Capture the cell that displays the provided text and extract its (x, y) central coordinate. 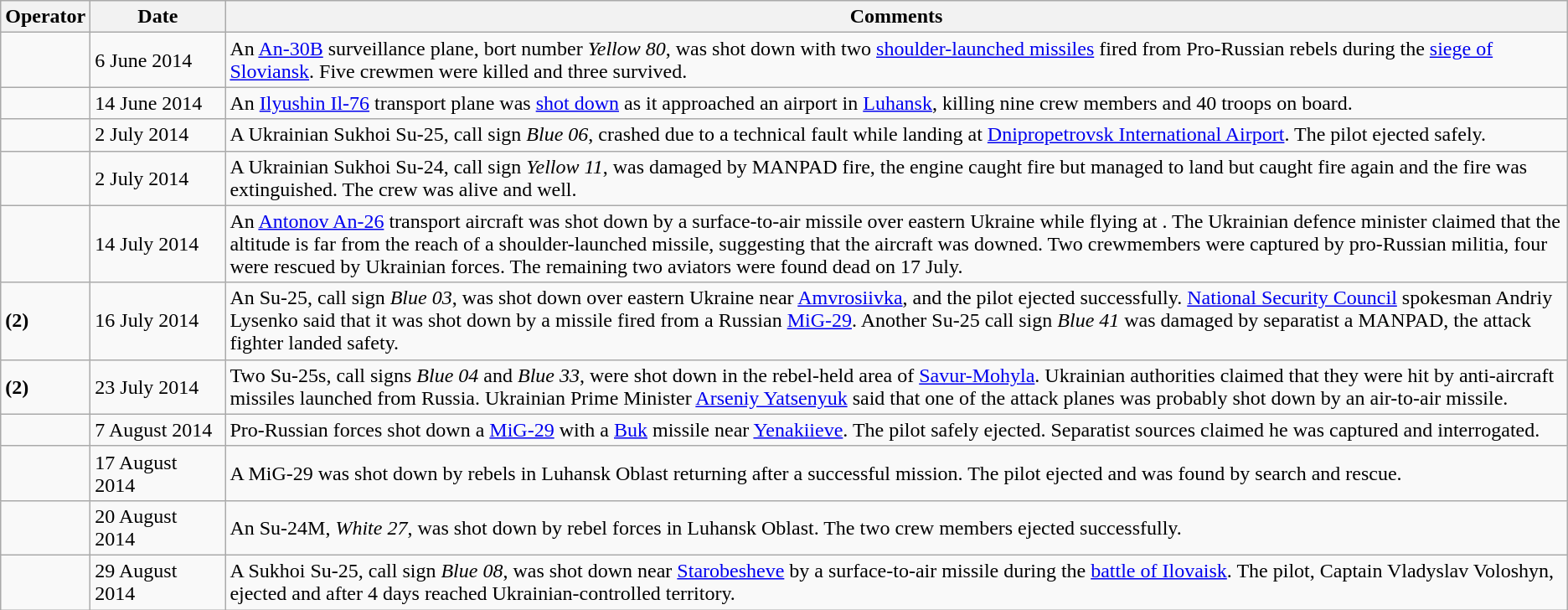
29 August 2014 (157, 582)
14 July 2014 (157, 244)
An Su-24M, White 27, was shot down by rebel forces in Luhansk Oblast. The two crew members ejected successfully. (896, 528)
An Ilyushin Il-76 transport plane was shot down as it approached an airport in Luhansk, killing nine crew members and 40 troops on board. (896, 103)
17 August 2014 (157, 473)
6 June 2014 (157, 60)
Operator (45, 17)
A MiG-29 was shot down by rebels in Luhansk Oblast returning after a successful mission. The pilot ejected and was found by search and rescue. (896, 473)
7 August 2014 (157, 430)
16 July 2014 (157, 321)
23 July 2014 (157, 387)
20 August 2014 (157, 528)
Date (157, 17)
Comments (896, 17)
14 June 2014 (157, 103)
